Output the (x, y) coordinate of the center of the cell containing the given text.  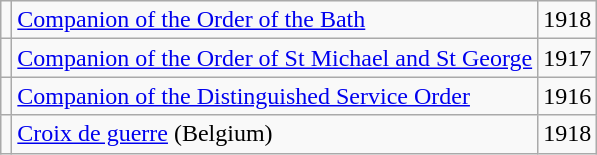
Companion of the Distinguished Service Order (275, 96)
1916 (568, 96)
Croix de guerre (Belgium) (275, 134)
Companion of the Order of the Bath (275, 20)
1917 (568, 58)
Companion of the Order of St Michael and St George (275, 58)
